Output the (X, Y) coordinate of the center of the cell containing the given text.  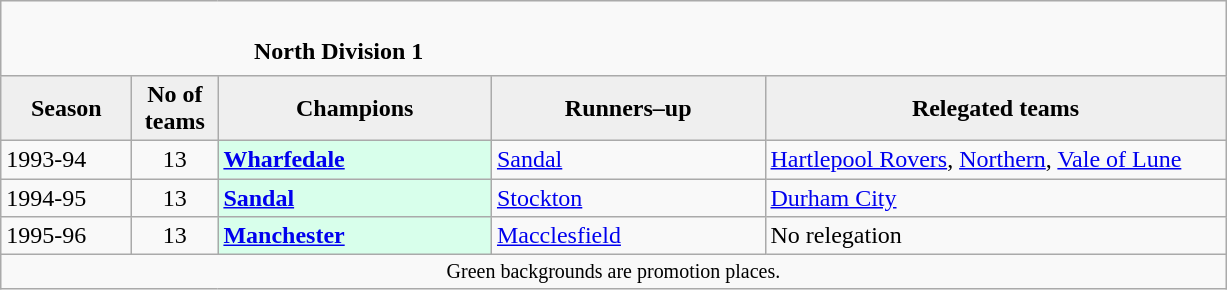
Relegated teams (996, 108)
No of teams (175, 108)
Runners–up (628, 108)
Durham City (996, 197)
Stockton (628, 197)
No relegation (996, 236)
1993-94 (66, 159)
Green backgrounds are promotion places. (614, 272)
Wharfedale (355, 159)
1994-95 (66, 197)
Champions (355, 108)
Manchester (355, 236)
1995-96 (66, 236)
Season (66, 108)
Hartlepool Rovers, Northern, Vale of Lune (996, 159)
Macclesfield (628, 236)
